Return the [X, Y] coordinate for the center point of the cell that contains the specified text.  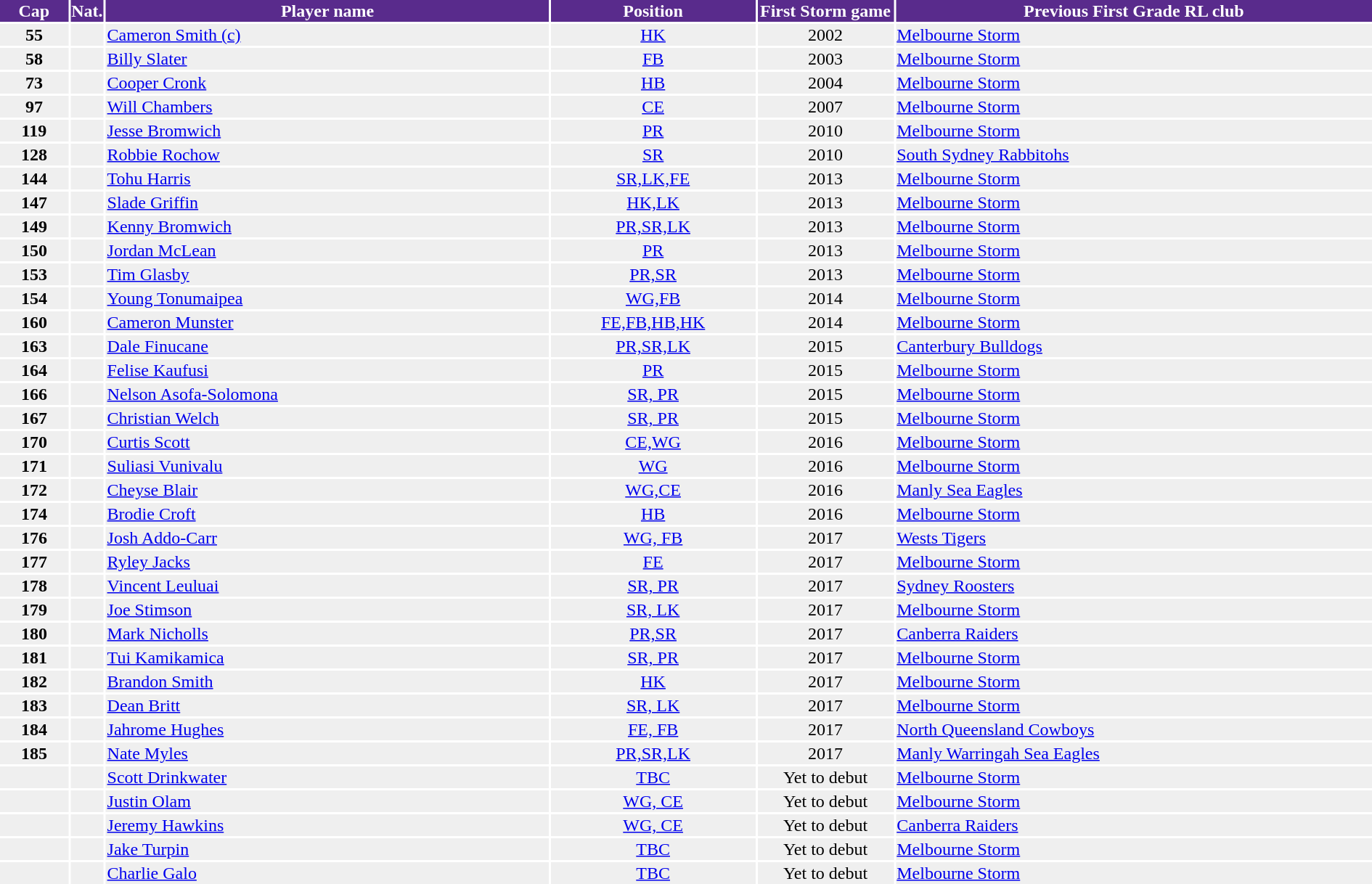
Brodie Croft [327, 514]
Joe Stimson [327, 610]
Dean Britt [327, 705]
CE,WG [653, 442]
Slade Griffin [327, 202]
Josh Addo-Carr [327, 538]
Tohu Harris [327, 179]
2004 [825, 83]
144 [34, 179]
Jeremy Hawkins [327, 825]
Canterbury Bulldogs [1134, 346]
WG [653, 466]
Ryley Jacks [327, 562]
58 [34, 59]
Previous First Grade RL club [1134, 11]
SR [653, 155]
Suliasi Vunivalu [327, 466]
Cap [34, 11]
Tim Glasby [327, 274]
55 [34, 35]
Cheyse Blair [327, 490]
Wests Tigers [1134, 538]
WG,CE [653, 490]
Player name [327, 11]
171 [34, 466]
WG,FB [653, 298]
Nate Myles [327, 753]
184 [34, 729]
FE [653, 562]
Will Chambers [327, 107]
FB [653, 59]
WG, FB [653, 538]
First Storm game [825, 11]
Cameron Munster [327, 322]
Brandon Smith [327, 682]
147 [34, 202]
182 [34, 682]
181 [34, 658]
172 [34, 490]
160 [34, 322]
Billy Slater [327, 59]
Dale Finucane [327, 346]
166 [34, 394]
150 [34, 250]
HK,LK [653, 202]
73 [34, 83]
Scott Drinkwater [327, 777]
174 [34, 514]
164 [34, 370]
Nat. [87, 11]
176 [34, 538]
149 [34, 226]
Tui Kamikamica [327, 658]
SR,LK,FE [653, 179]
Justin Olam [327, 801]
183 [34, 705]
Christian Welch [327, 418]
153 [34, 274]
Mark Nicholls [327, 634]
Jesse Bromwich [327, 131]
Position [653, 11]
FE, FB [653, 729]
179 [34, 610]
Manly Warringah Sea Eagles [1134, 753]
180 [34, 634]
Cooper Cronk [327, 83]
119 [34, 131]
FE,FB,HB,HK [653, 322]
154 [34, 298]
Vincent Leuluai [327, 586]
CE [653, 107]
97 [34, 107]
Jake Turpin [327, 849]
Charlie Galo [327, 873]
Young Tonumaipea [327, 298]
2003 [825, 59]
Kenny Bromwich [327, 226]
163 [34, 346]
2007 [825, 107]
North Queensland Cowboys [1134, 729]
177 [34, 562]
Manly Sea Eagles [1134, 490]
Robbie Rochow [327, 155]
Curtis Scott [327, 442]
Felise Kaufusi [327, 370]
Jahrome Hughes [327, 729]
185 [34, 753]
170 [34, 442]
Sydney Roosters [1134, 586]
South Sydney Rabbitohs [1134, 155]
167 [34, 418]
Cameron Smith (c) [327, 35]
178 [34, 586]
Nelson Asofa-Solomona [327, 394]
128 [34, 155]
2002 [825, 35]
Jordan McLean [327, 250]
